Detect which cell encompasses the target text, then output its [X, Y] center coordinate. 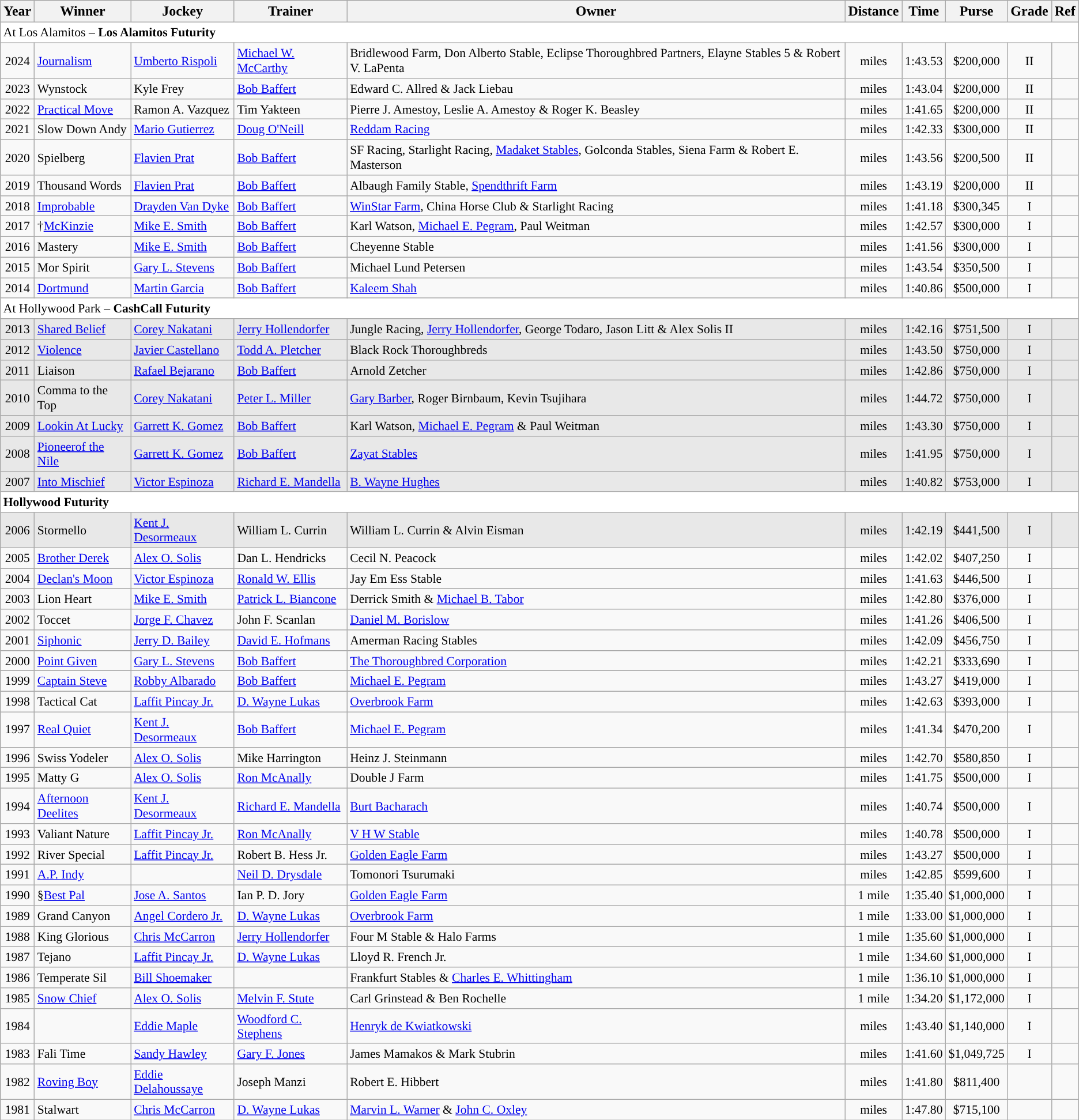
Arnold Zetcher [596, 370]
1991 [17, 875]
2012 [17, 350]
1:41.95 [923, 454]
At Los Alamitos – Los Alamitos Futurity [539, 33]
Michael W. McCarthy [290, 60]
2001 [17, 640]
1:42.16 [923, 329]
Kyle Frey [182, 89]
1:42.85 [923, 875]
1:42.86 [923, 370]
Stormello [83, 530]
Neil D. Drysdale [290, 875]
Henryk de Kwiatkowski [596, 1026]
Valiant Nature [83, 834]
Reddam Racing [596, 130]
1:43.40 [923, 1026]
James Mamakos & Mark Stubrin [596, 1054]
John F. Scanlan [290, 620]
2018 [17, 206]
Wynstock [83, 89]
Burt Bacharach [596, 806]
1:41.60 [923, 1054]
Amerman Racing Stables [596, 640]
Kaleem Shah [596, 288]
Michael Lund Petersen [596, 267]
Snow Chief [83, 998]
1982 [17, 1081]
2011 [17, 370]
2016 [17, 247]
Spielberg [83, 157]
1:41.75 [923, 778]
Angel Cordero Jr. [182, 916]
Frankfurt Stables & Charles E. Whittingham [596, 978]
Cecil N. Peacock [596, 558]
Lookin At Lucky [83, 426]
1:40.78 [923, 834]
2013 [17, 329]
SF Racing, Starlight Racing, Madaket Stables, Golconda Stables, Siena Farm & Robert E. Masterson [596, 157]
Pierre J. Amestoy, Leslie A. Amestoy & Roger K. Beasley [596, 109]
1993 [17, 834]
Mor Spirit [83, 267]
1:41.56 [923, 247]
1:44.72 [923, 398]
Mario Gutierrez [182, 130]
$599,600 [976, 875]
1997 [17, 730]
1987 [17, 957]
Roving Boy [83, 1081]
1:35.60 [923, 937]
$470,200 [976, 730]
1:34.20 [923, 998]
1:43.53 [923, 60]
$376,000 [976, 599]
Patrick L. Biancone [290, 599]
Eddie Delahoussaye [182, 1081]
2017 [17, 227]
1988 [17, 937]
Ramon A. Vazquez [182, 109]
Hollywood Futurity [539, 502]
Robby Albarado [182, 681]
Zayat Stables [596, 454]
$446,500 [976, 579]
WinStar Farm, China Horse Club & Starlight Racing [596, 206]
Jockey [182, 12]
At Hollywood Park – CashCall Futurity [539, 308]
Javier Castellano [182, 350]
2008 [17, 454]
1990 [17, 895]
Captain Steve [83, 681]
$456,750 [976, 640]
Violence [83, 350]
$407,250 [976, 558]
Edward C. Allred & Jack Liebau [596, 89]
Dortmund [83, 288]
1:41.63 [923, 579]
Jungle Racing, Jerry Hollendorfer, George Todaro, Jason Litt & Alex Solis II [596, 329]
Double J Farm [596, 778]
2010 [17, 398]
1:34.60 [923, 957]
1:42.63 [923, 702]
Robert B. Hess Jr. [290, 854]
1:42.19 [923, 530]
$1,140,000 [976, 1026]
Grade [1029, 12]
Ref [1065, 12]
Declan's Moon [83, 579]
Purse [976, 12]
$580,850 [976, 757]
1989 [17, 916]
$300,345 [976, 206]
1:40.82 [923, 482]
1:41.34 [923, 730]
1:40.86 [923, 288]
Mike Harrington [290, 757]
Dan L. Hendricks [290, 558]
V H W Stable [596, 834]
Point Given [83, 661]
2003 [17, 599]
Bill Shoemaker [182, 978]
2006 [17, 530]
1992 [17, 854]
1:41.80 [923, 1081]
1:43.30 [923, 426]
2000 [17, 661]
Tejano [83, 957]
Distance [874, 12]
1:42.57 [923, 227]
Peter L. Miller [290, 398]
B. Wayne Hughes [596, 482]
Albaugh Family Stable, Spendthrift Farm [596, 186]
1983 [17, 1054]
Karl Watson, Michael E. Pegram, Paul Weitman [596, 227]
2021 [17, 130]
Owner [596, 12]
Doug O'Neill [290, 130]
Improbable [83, 206]
William L. Currin & Alvin Eisman [596, 530]
2005 [17, 558]
Toccet [83, 620]
$419,000 [976, 681]
William L. Currin [290, 530]
Woodford C. Stephens [290, 1026]
Joseph Manzi [290, 1081]
Journalism [83, 60]
Rafael Bejarano [182, 370]
1:42.09 [923, 640]
1:33.00 [923, 916]
Tim Yakteen [290, 109]
$751,500 [976, 329]
1:42.70 [923, 757]
Tactical Cat [83, 702]
$333,690 [976, 661]
Heinz J. Steinmann [596, 757]
1:43.56 [923, 157]
1:43.50 [923, 350]
1:42.02 [923, 558]
2022 [17, 109]
2015 [17, 267]
1995 [17, 778]
1:41.26 [923, 620]
1:43.19 [923, 186]
$406,500 [976, 620]
Stalwart [83, 1110]
Afternoon Deelites [83, 806]
1:36.10 [923, 978]
1:43.54 [923, 267]
1:42.80 [923, 599]
Lloyd R. French Jr. [596, 957]
Shared Belief [83, 329]
2024 [17, 60]
$753,000 [976, 482]
$200,500 [976, 157]
$1,049,725 [976, 1054]
1999 [17, 681]
Into Mischief [83, 482]
Jorge F. Chavez [182, 620]
Liaison [83, 370]
Sandy Hawley [182, 1054]
Slow Down Andy [83, 130]
The Thoroughbred Corporation [596, 661]
Real Quiet [83, 730]
Marvin L. Warner & John C. Oxley [596, 1110]
§Best Pal [83, 895]
$350,500 [976, 267]
Daniel M. Borislow [596, 620]
Jose A. Santos [182, 895]
Drayden Van Dyke [182, 206]
A.P. Indy [83, 875]
Jay Em Ess Stable [596, 579]
Robert E. Hibbert [596, 1081]
$715,100 [976, 1110]
Four M Stable & Halo Farms [596, 937]
Gary F. Jones [290, 1054]
Ronald W. Ellis [290, 579]
$1,172,000 [976, 998]
Karl Watson, Michael E. Pegram & Paul Weitman [596, 426]
Lion Heart [83, 599]
2020 [17, 157]
1998 [17, 702]
Brother Derek [83, 558]
1994 [17, 806]
Jerry D. Bailey [182, 640]
1996 [17, 757]
2019 [17, 186]
Eddie Maple [182, 1026]
Umberto Rispoli [182, 60]
2014 [17, 288]
Winner [83, 12]
King Glorious [83, 937]
1:42.21 [923, 661]
2004 [17, 579]
1:35.40 [923, 895]
Melvin F. Stute [290, 998]
Todd A. Pletcher [290, 350]
1981 [17, 1110]
1:41.65 [923, 109]
Derrick Smith & Michael B. Tabor [596, 599]
David E. Hofmans [290, 640]
Temperate Sil [83, 978]
1:47.80 [923, 1110]
1:43.04 [923, 89]
Gary Barber, Roger Birnbaum, Kevin Tsujihara [596, 398]
Bridlewood Farm, Don Alberto Stable, Eclipse Thoroughbred Partners, Elayne Stables 5 & Robert V. LaPenta [596, 60]
2002 [17, 620]
1986 [17, 978]
River Special [83, 854]
Tomonori Tsurumaki [596, 875]
1:42.33 [923, 130]
Cheyenne Stable [596, 247]
1:40.74 [923, 806]
Matty G [83, 778]
Carl Grinstead & Ben Rochelle [596, 998]
Comma to the Top [83, 398]
Grand Canyon [83, 916]
Trainer [290, 12]
2023 [17, 89]
2009 [17, 426]
Time [923, 12]
2007 [17, 482]
Martin Garcia [182, 288]
1985 [17, 998]
Siphonic [83, 640]
Year [17, 12]
Black Rock Thoroughbreds [596, 350]
Thousand Words [83, 186]
Mastery [83, 247]
$393,000 [976, 702]
$441,500 [976, 530]
Pioneerof the Nile [83, 454]
1984 [17, 1026]
$811,400 [976, 1081]
†McKinzie [83, 227]
Fali Time [83, 1054]
1:41.18 [923, 206]
Ian P. D. Jory [290, 895]
Swiss Yodeler [83, 757]
Practical Move [83, 109]
